Identify which cell holds the provided text, then report its (x, y) central coordinate. 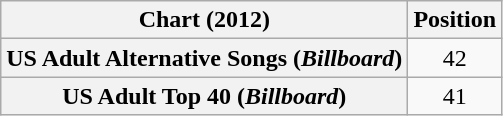
Position (455, 20)
42 (455, 58)
41 (455, 96)
US Adult Top 40 (Billboard) (204, 96)
US Adult Alternative Songs (Billboard) (204, 58)
Chart (2012) (204, 20)
